Pinpoint the cell where the given text exists, returning its [X, Y] midpoint coordinate. 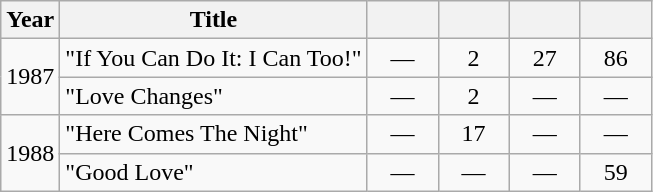
"If You Can Do It: I Can Too!" [214, 58]
1988 [30, 153]
Title [214, 20]
"Good Love" [214, 172]
1987 [30, 77]
"Here Comes The Night" [214, 134]
59 [616, 172]
"Love Changes" [214, 96]
17 [474, 134]
Year [30, 20]
86 [616, 58]
27 [544, 58]
